Return [x, y] of the center of cell containing provided text 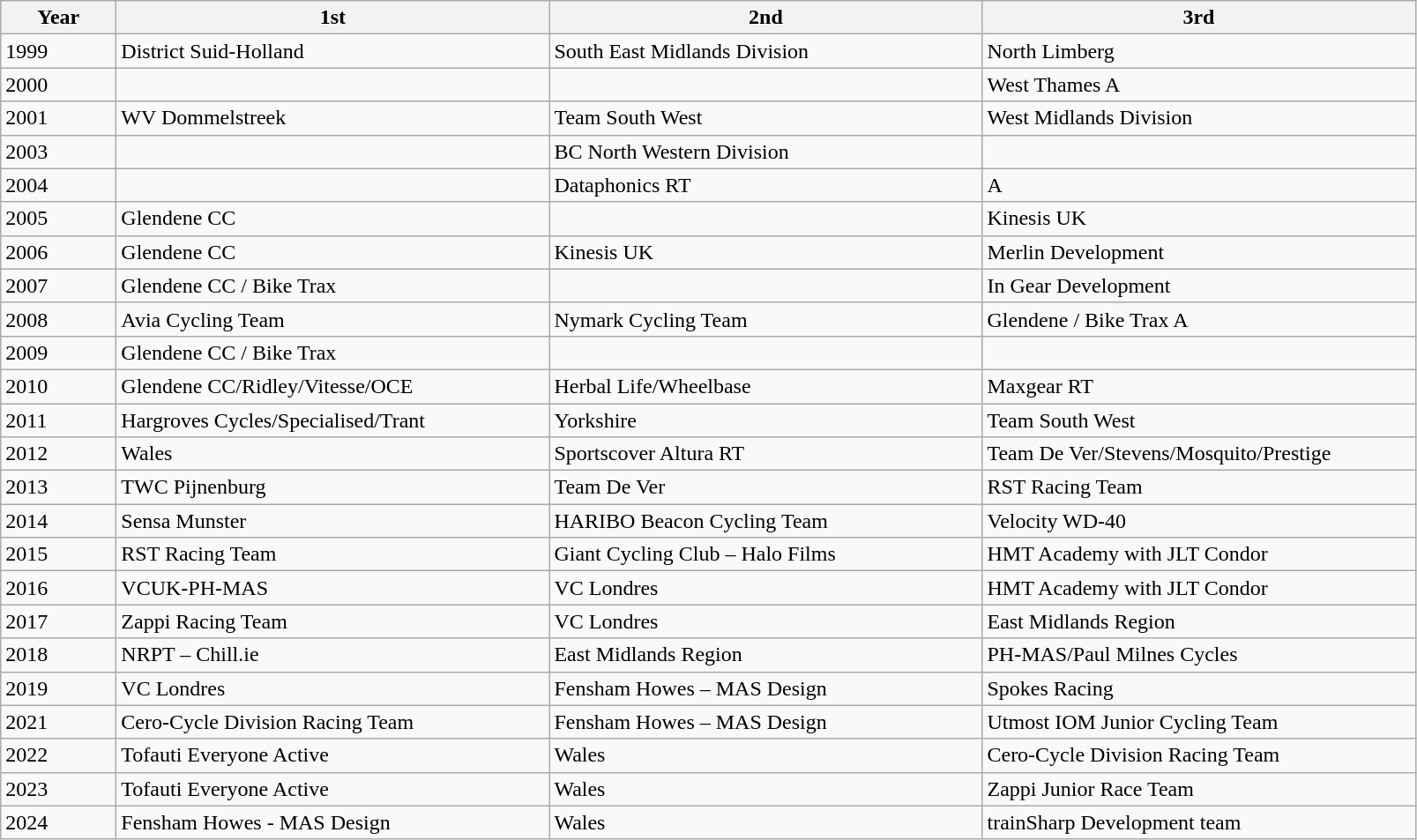
Giant Cycling Club – Halo Films [765, 554]
2007 [58, 286]
Zappi Junior Race Team [1199, 789]
BC North Western Division [765, 152]
1st [333, 18]
2006 [58, 252]
Zappi Racing Team [333, 621]
PH-MAS/Paul Milnes Cycles [1199, 655]
Herbal Life/Wheelbase [765, 386]
A [1199, 185]
2021 [58, 722]
Velocity WD-40 [1199, 521]
Team De Ver/Stevens/Mosquito/Prestige [1199, 454]
2011 [58, 420]
Merlin Development [1199, 252]
Year [58, 18]
2015 [58, 554]
2001 [58, 118]
3rd [1199, 18]
2nd [765, 18]
WV Dommelstreek [333, 118]
2014 [58, 521]
2009 [58, 353]
2024 [58, 822]
West Thames A [1199, 85]
Glendene CC/Ridley/Vitesse/OCE [333, 386]
Sportscover Altura RT [765, 454]
2004 [58, 185]
Glendene / Bike Trax A [1199, 319]
2000 [58, 85]
Maxgear RT [1199, 386]
2018 [58, 655]
trainSharp Development team [1199, 822]
TWC Pijnenburg [333, 487]
1999 [58, 51]
Team De Ver [765, 487]
2022 [58, 755]
VCUK-PH-MAS [333, 588]
Utmost IOM Junior Cycling Team [1199, 722]
Hargroves Cycles/Specialised/Trant [333, 420]
2010 [58, 386]
2016 [58, 588]
2023 [58, 789]
Yorkshire [765, 420]
Fensham Howes - MAS Design [333, 822]
Nymark Cycling Team [765, 319]
2019 [58, 688]
South East Midlands Division [765, 51]
District Suid-Holland [333, 51]
Dataphonics RT [765, 185]
NRPT – Chill.ie [333, 655]
2003 [58, 152]
HARIBO Beacon Cycling Team [765, 521]
Avia Cycling Team [333, 319]
2012 [58, 454]
Spokes Racing [1199, 688]
West Midlands Division [1199, 118]
North Limberg [1199, 51]
Sensa Munster [333, 521]
2017 [58, 621]
2013 [58, 487]
In Gear Development [1199, 286]
2008 [58, 319]
2005 [58, 219]
